Scan for the cell matching the given text and deliver its (X, Y) coordinate at center. 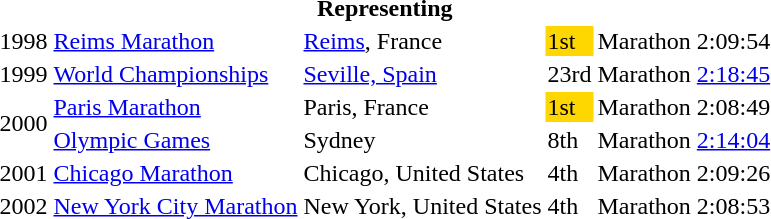
Olympic Games (176, 140)
Chicago Marathon (176, 173)
2:09:54 (733, 41)
8th (570, 140)
2:14:04 (733, 140)
Chicago, United States (422, 173)
23rd (570, 74)
Reims Marathon (176, 41)
2:18:45 (733, 74)
Paris, France (422, 107)
Seville, Spain (422, 74)
Sydney (422, 140)
Paris Marathon (176, 107)
4th (570, 173)
2:08:49 (733, 107)
2:09:26 (733, 173)
Reims, France (422, 41)
World Championships (176, 74)
